Locate the cell with the specified text and output its [x, y] center coordinate. 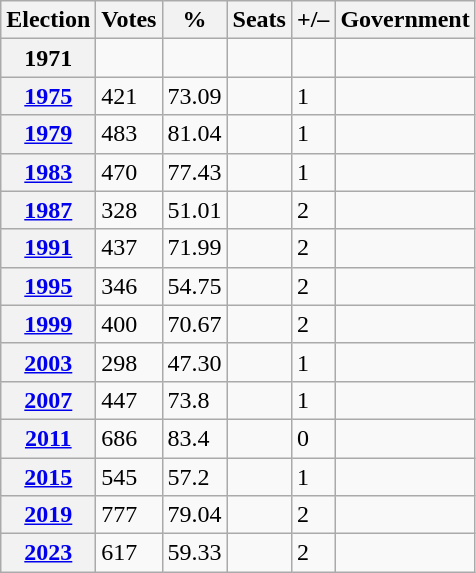
47.30 [194, 362]
Election [48, 20]
447 [129, 400]
77.43 [194, 172]
Government [405, 20]
2003 [48, 362]
+/– [312, 20]
57.2 [194, 477]
1975 [48, 96]
73.09 [194, 96]
400 [129, 324]
1971 [48, 58]
483 [129, 134]
421 [129, 96]
2011 [48, 438]
470 [129, 172]
1983 [48, 172]
1987 [48, 210]
298 [129, 362]
437 [129, 248]
% [194, 20]
59.33 [194, 553]
54.75 [194, 286]
71.99 [194, 248]
777 [129, 515]
2023 [48, 553]
79.04 [194, 515]
2019 [48, 515]
70.67 [194, 324]
617 [129, 553]
1991 [48, 248]
0 [312, 438]
2015 [48, 477]
83.4 [194, 438]
1999 [48, 324]
346 [129, 286]
73.8 [194, 400]
328 [129, 210]
81.04 [194, 134]
Seats [259, 20]
686 [129, 438]
1995 [48, 286]
545 [129, 477]
2007 [48, 400]
Votes [129, 20]
51.01 [194, 210]
1979 [48, 134]
